Extract the [x, y] coordinate from the center of the cell holding the provided text.  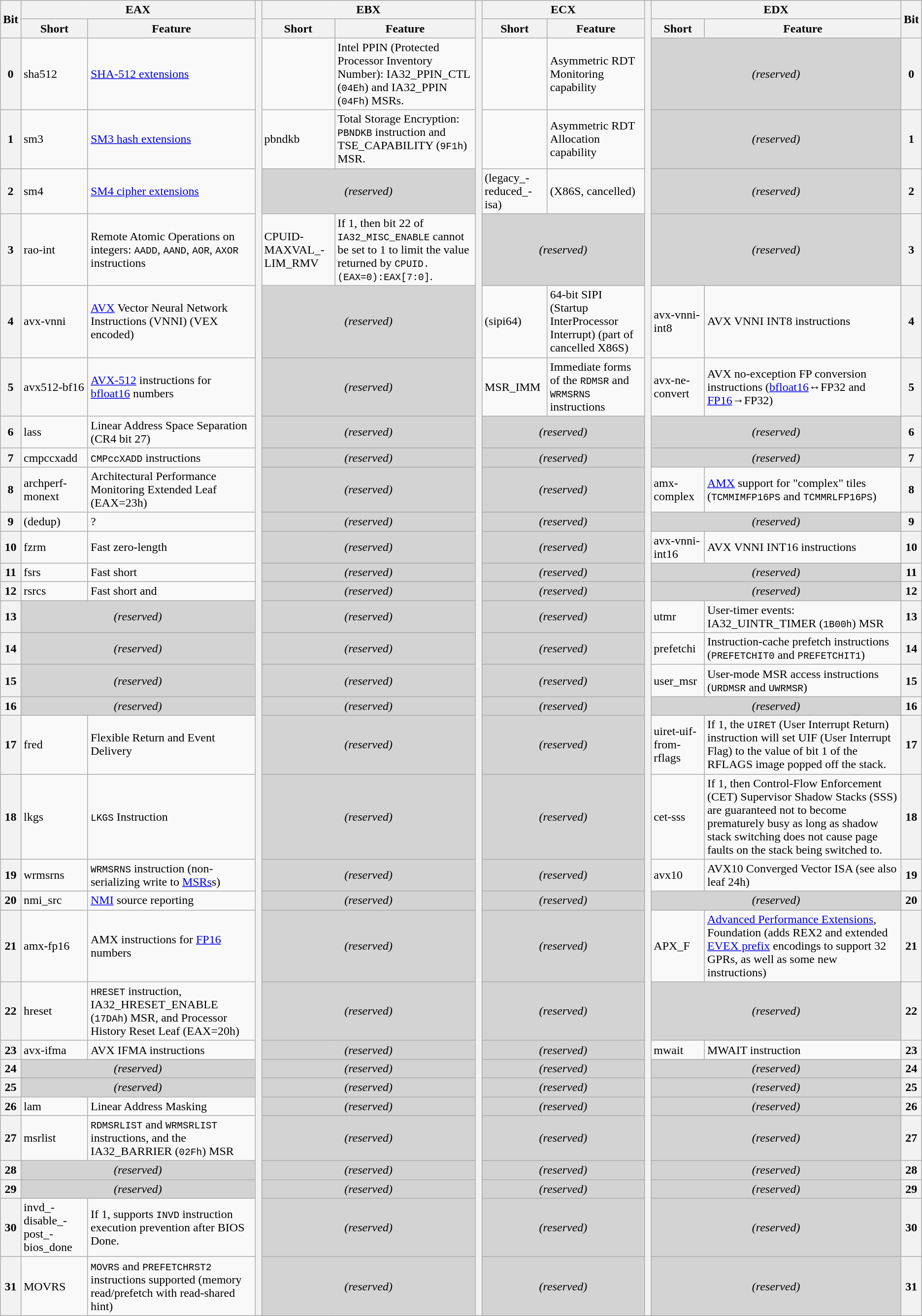
avx-vnni-int8 [678, 321]
? [171, 521]
AVX no-exception FP conversion instructions (bfloat16↔FP32 and FP16→FP32) [803, 387]
User-timer events: IA32_UINTR_TIMER (1B00h) MSR [803, 616]
(X86S, cancelled) [596, 191]
Fast zero-length [171, 546]
avx-vnni-int16 [678, 546]
MOVRS and PREFETCHRST2 instructions supported (memory read/prefetch with read-shared hint) [171, 1286]
nmi_src [54, 900]
User-mode MSR access instructions (URDMSR and UWRMSR) [803, 680]
Asymmetric RDT Allocation capability [596, 139]
fred [54, 744]
lam [54, 1106]
Immediate forms of the RDMSR and WRMSRNS instructions [596, 387]
EDX [776, 10]
(dedup) [54, 521]
avx-ifma [54, 1050]
RDMSRLIST and WRMSRLIST instructions, and the IA32_BARRIER (02Fh) MSR [171, 1138]
cet-sss [678, 816]
SM4 cipher extensions [171, 191]
CMPccXADD instructions [171, 457]
pbndkb [298, 139]
lkgs [54, 816]
hreset [54, 1011]
lass [54, 432]
rsrcs [54, 591]
sha512 [54, 74]
Fast short [171, 573]
MSR_IMM [515, 387]
archperf­monext [54, 489]
64-bit SIPI (Startup InterProcessor Interrupt) (part of cancelled X86S) [596, 321]
Total Storage Encryption: PBNDKB instruction and TSE_CAPABILITY (9F1h) MSR. [405, 139]
(legacy_­reduced_­isa) [515, 191]
EAX [138, 10]
AVX10 Converged Vector ISA (see also leaf 24h) [803, 875]
If 1, then bit 22 of IA32_MISC_ENABLE cannot be set to 1 to limit the value returned by CPUID.(EAX=0):EAX[7:0]. [405, 250]
Asymmetric RDT Monitoring capability [596, 74]
If 1, supports INVD instruction execution prevention after BIOS Done. [171, 1228]
AVX IFMA instructions [171, 1050]
LKGS Instruction [171, 816]
Advanced Performance Extensions, Foundation (adds REX2 and extended EVEX prefix encodings to support 32 GPRs, as well as some new instructions) [803, 946]
uiret-uif-from-rflags [678, 744]
SM3 hash extensions [171, 139]
avx-ne-convert [678, 387]
AVX-512 instructions for bfloat16 numbers [171, 387]
avx512-bf16 [54, 387]
AVX Vector Neural Network Instructions (VNNI) (VEX encoded) [171, 321]
Flexible Return and Event Delivery [171, 744]
Remote Atomic Operations on integers: AADD, AAND, AOR, AXOR instructions [171, 250]
invd_­disable_­post_­bios_done [54, 1228]
avx10 [678, 875]
MWAIT instruction [803, 1050]
Linear Address Space Separation (CR4 bit 27) [171, 432]
(sipi64) [515, 321]
fzrm [54, 546]
cmpccxadd [54, 457]
Fast short and [171, 591]
AVX VNNI INT16 instructions [803, 546]
mwait [678, 1050]
MOVRS [54, 1286]
sm3 [54, 139]
prefetchi [678, 649]
wrmsrns [54, 875]
fsrs [54, 573]
NMI source reporting [171, 900]
ECX [563, 10]
user_msr [678, 680]
APX_F [678, 946]
sm4 [54, 191]
Linear Address Masking [171, 1106]
AVX VNNI INT8 instructions [803, 321]
WRMSRNS instruction (non-serializing write to MSRss) [171, 875]
AMX instructions for FP16 numbers [171, 946]
Instruction-cache prefetch instructions (PREFETCHIT0 and PREFETCHIT1) [803, 649]
avx-vnni [54, 321]
rao-int [54, 250]
utmr [678, 616]
msrlist [54, 1138]
HRESET instruction, IA32_HRESET_ENABLE (17DAh) MSR, and Processor History Reset Leaf (EAX=20h) [171, 1011]
amx-fp16 [54, 946]
amx-complex [678, 489]
AMX support for "complex" tiles (TCMMIMFP16PS and TCMMRLFP16PS) [803, 489]
EBX [368, 10]
Architectural Performance Monitoring Extended Leaf (EAX=23h) [171, 489]
SHA-512 extensions [171, 74]
CPUID­MAXVAL_­LIM_RMV [298, 250]
Intel PPIN (Protected Processor Inventory Number): IA32_PPIN_CTL (04Eh) and IA32_PPIN (04Fh) MSRs. [405, 74]
